Extract the [x, y] coordinate from the center of the cell holding the provided text.  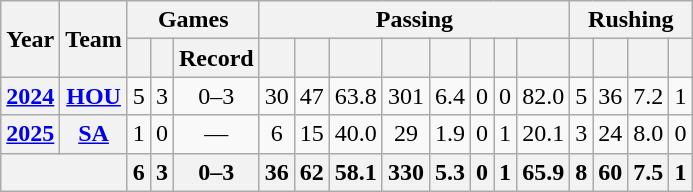
1.9 [450, 134]
HOU [94, 96]
65.9 [544, 172]
301 [406, 96]
Record [216, 58]
63.8 [356, 96]
SA [94, 134]
40.0 [356, 134]
Rushing [631, 20]
2025 [30, 134]
47 [312, 96]
Team [94, 39]
Year [30, 39]
— [216, 134]
5.3 [450, 172]
58.1 [356, 172]
20.1 [544, 134]
Passing [414, 20]
24 [610, 134]
8 [582, 172]
15 [312, 134]
2024 [30, 96]
8.0 [648, 134]
82.0 [544, 96]
6.4 [450, 96]
62 [312, 172]
30 [276, 96]
Games [193, 20]
29 [406, 134]
330 [406, 172]
60 [610, 172]
7.5 [648, 172]
7.2 [648, 96]
